Scan for the cell matching the given text and deliver its (X, Y) coordinate at center. 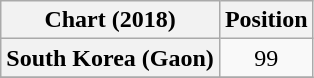
South Korea (Gaon) (110, 58)
Position (266, 20)
Chart (2018) (110, 20)
99 (266, 58)
